Return [x, y] of the center of cell containing provided text 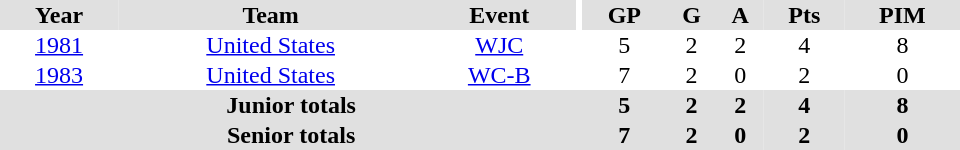
WJC [499, 45]
G [691, 15]
Team [270, 15]
WC-B [499, 75]
Year [59, 15]
Junior totals [291, 105]
Event [499, 15]
GP [624, 15]
Senior totals [291, 135]
Pts [804, 15]
A [740, 15]
1983 [59, 75]
1981 [59, 45]
PIM [902, 15]
